Search for the cell housing the specified text and yield its (x, y) center coordinate. 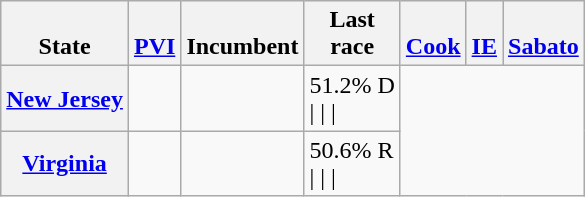
Sabato (543, 34)
51.2% D| | | (352, 98)
Cook (433, 34)
PVI (154, 34)
Lastrace (352, 34)
50.6% R| | | (352, 164)
New Jersey (65, 98)
State (65, 34)
IE (484, 34)
Virginia (65, 164)
Incumbent (242, 34)
